Output the [X, Y] coordinate of the center of the cell containing the given text.  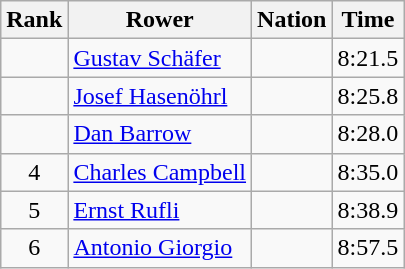
8:25.8 [368, 96]
8:21.5 [368, 58]
Antonio Giorgio [160, 248]
Rank [34, 20]
Time [368, 20]
6 [34, 248]
8:57.5 [368, 248]
Nation [292, 20]
8:38.9 [368, 210]
8:28.0 [368, 134]
Rower [160, 20]
Charles Campbell [160, 172]
Ernst Rufli [160, 210]
Gustav Schäfer [160, 58]
Josef Hasenöhrl [160, 96]
4 [34, 172]
8:35.0 [368, 172]
5 [34, 210]
Dan Barrow [160, 134]
